For the text-containing cell, return its midpoint in [X, Y] coordinate format. 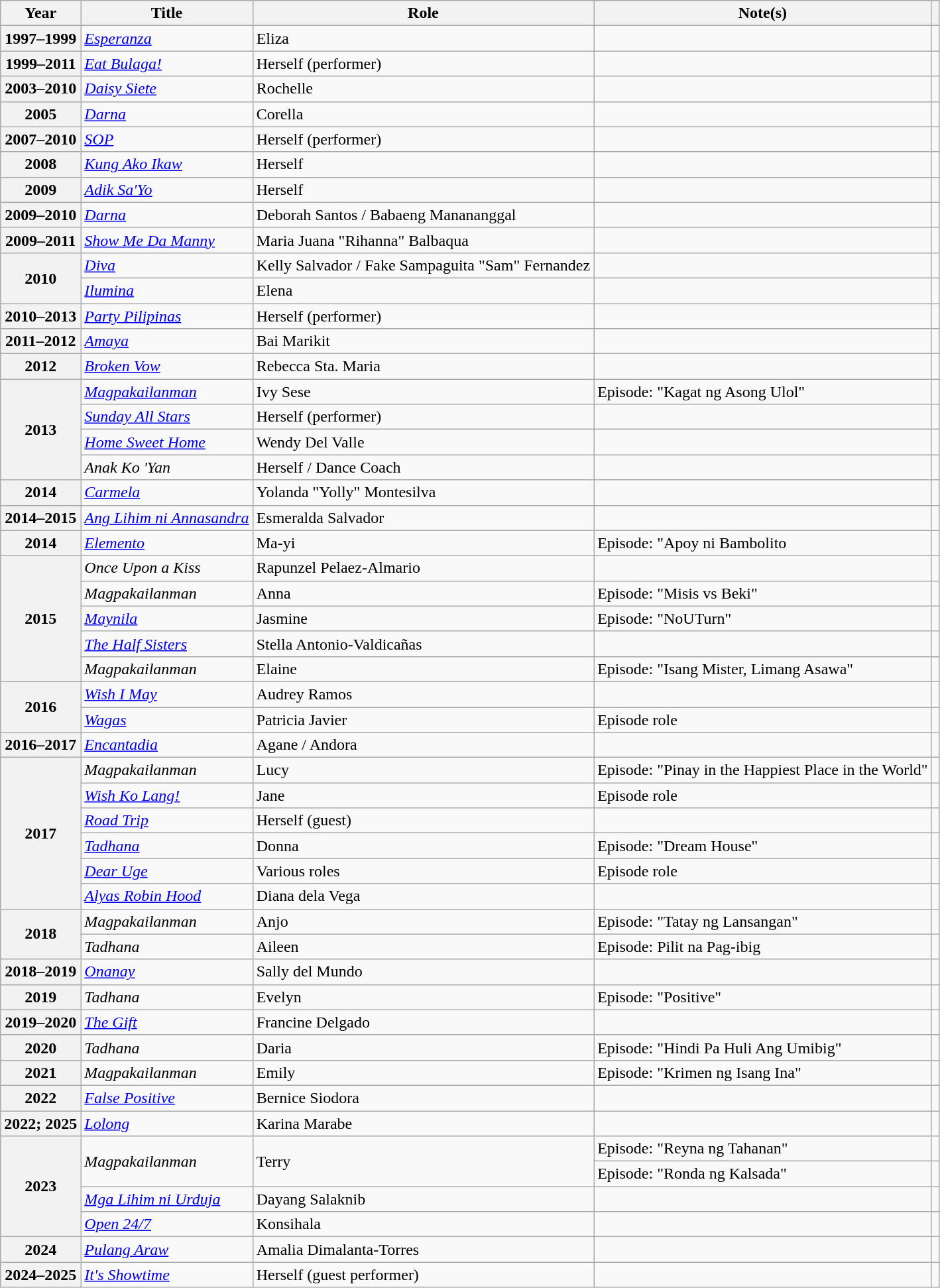
Alyas Robin Hood [167, 896]
2012 [41, 367]
Francine Delgado [423, 1022]
2019 [41, 997]
2024 [41, 1250]
2023 [41, 1187]
Onanay [167, 972]
Eliza [423, 38]
Sally del Mundo [423, 972]
Lolong [167, 1124]
Donna [423, 846]
Aileen [423, 947]
2019–2020 [41, 1022]
2021 [41, 1073]
Note(s) [763, 13]
Home Sweet Home [167, 442]
Episode: "Hindi Pa Huli Ang Umibig" [763, 1047]
Broken Vow [167, 367]
Episode: "Pinay in the Happiest Place in the World" [763, 770]
Daisy Siete [167, 89]
Terry [423, 1161]
The Half Sisters [167, 644]
Rochelle [423, 89]
SOP [167, 139]
2022; 2025 [41, 1124]
Year [41, 13]
2017 [41, 833]
Anjo [423, 921]
Episode: "Positive" [763, 997]
Elemento [167, 543]
Daria [423, 1047]
Episode: "Reyna ng Tahanan" [763, 1149]
Title [167, 13]
Once Upon a Kiss [167, 568]
It's Showtime [167, 1275]
Wish Ko Lang! [167, 795]
Ilumina [167, 290]
Party Pilipinas [167, 316]
Wish I May [167, 694]
2016 [41, 707]
Bai Marikit [423, 341]
2007–2010 [41, 139]
Diana dela Vega [423, 896]
Esmeralda Salvador [423, 518]
Episode: "Isang Mister, Limang Asawa" [763, 669]
Wendy Del Valle [423, 442]
Wagas [167, 719]
Rebecca Sta. Maria [423, 367]
Jane [423, 795]
Ma-yi [423, 543]
Herself (guest) [423, 821]
Jasmine [423, 618]
Konsihala [423, 1224]
Episode: Pilit na Pag-ibig [763, 947]
Dear Uge [167, 871]
Deborah Santos / Babaeng Manananggal [423, 215]
False Positive [167, 1098]
Elena [423, 290]
2009–2010 [41, 215]
Eat Bulaga! [167, 64]
Bernice Siodora [423, 1098]
2009 [41, 190]
Stella Antonio-Valdicañas [423, 644]
2014–2015 [41, 518]
Episode: "Dream House" [763, 846]
Herself (guest performer) [423, 1275]
Episode: "Kagat ng Asong Ulol" [763, 392]
2018 [41, 934]
Agane / Andora [423, 745]
2015 [41, 618]
2013 [41, 430]
Episode: "Misis vs Beki" [763, 593]
Episode: "Krimen ng Isang Ina" [763, 1073]
Amaya [167, 341]
The Gift [167, 1022]
Episode: "NoUTurn" [763, 618]
Emily [423, 1073]
2022 [41, 1098]
Road Trip [167, 821]
Kelly Salvador / Fake Sampaguita "Sam" Fernandez [423, 265]
Adik Sa'Yo [167, 190]
Various roles [423, 871]
Lucy [423, 770]
Pulang Araw [167, 1250]
Encantadia [167, 745]
2018–2019 [41, 972]
2010–2013 [41, 316]
Episode: "Tatay ng Lansangan" [763, 921]
Ang Lihim ni Annasandra [167, 518]
1997–1999 [41, 38]
Evelyn [423, 997]
2011–2012 [41, 341]
2005 [41, 114]
2009–2011 [41, 240]
Corella [423, 114]
Patricia Javier [423, 719]
2020 [41, 1047]
Kung Ako Ikaw [167, 164]
Yolanda "Yolly" Montesilva [423, 493]
Maynila [167, 618]
Maria Juana "Rihanna" Balbaqua [423, 240]
Sunday All Stars [167, 417]
Karina Marabe [423, 1124]
Elaine [423, 669]
Herself / Dance Coach [423, 467]
Episode: "Ronda ng Kalsada" [763, 1174]
Mga Lihim ni Urduja [167, 1199]
2010 [41, 278]
2003–2010 [41, 89]
Dayang Salaknib [423, 1199]
Carmela [167, 493]
Open 24/7 [167, 1224]
2008 [41, 164]
2016–2017 [41, 745]
Anak Ko 'Yan [167, 467]
Role [423, 13]
Ivy Sese [423, 392]
Rapunzel Pelaez-Almario [423, 568]
Audrey Ramos [423, 694]
Diva [167, 265]
Anna [423, 593]
Esperanza [167, 38]
Show Me Da Manny [167, 240]
1999–2011 [41, 64]
Amalia Dimalanta-Torres [423, 1250]
2024–2025 [41, 1275]
Episode: "Apoy ni Bambolito [763, 543]
